Return the (X, Y) coordinate for the center point of the cell that contains the specified text.  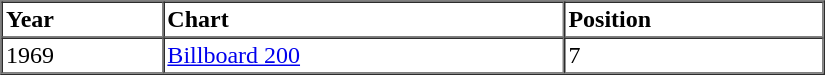
7 (694, 56)
1969 (82, 56)
Billboard 200 (364, 56)
Position (694, 20)
Year (82, 20)
Chart (364, 20)
